Search for the cell housing the specified text and yield its (X, Y) center coordinate. 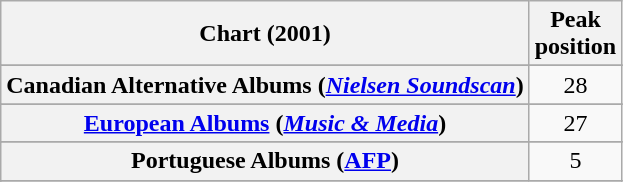
Chart (2001) (265, 34)
28 (575, 85)
Canadian Alternative Albums (Nielsen Soundscan) (265, 85)
Peakposition (575, 34)
Portuguese Albums (AFP) (265, 161)
5 (575, 161)
27 (575, 123)
European Albums (Music & Media) (265, 123)
